Search for the cell housing the specified text and yield its (X, Y) center coordinate. 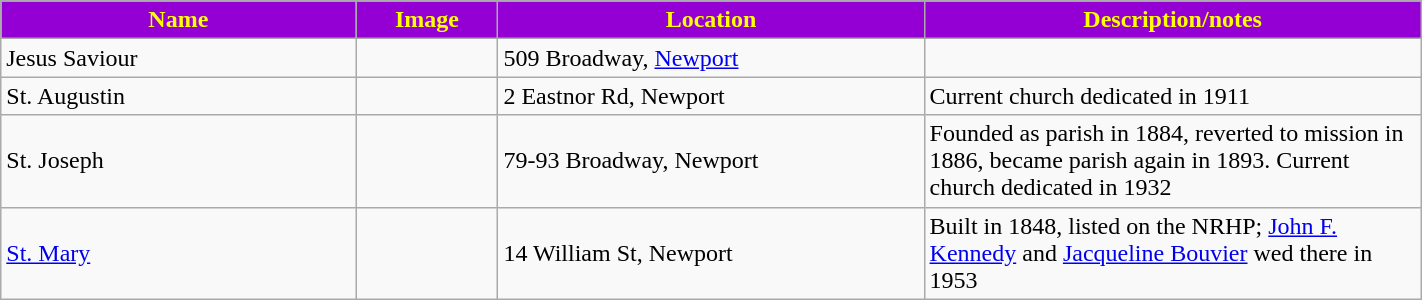
Jesus Saviour (178, 58)
Founded as parish in 1884, reverted to mission in 1886, became parish again in 1893. Current church dedicated in 1932 (1172, 161)
509 Broadway, Newport (711, 58)
St. Augustin (178, 96)
Name (178, 20)
Description/notes (1172, 20)
St. Joseph (178, 161)
79-93 Broadway, Newport (711, 161)
14 William St, Newport (711, 253)
St. Mary (178, 253)
2 Eastnor Rd, Newport (711, 96)
Built in 1848, listed on the NRHP; John F. Kennedy and Jacqueline Bouvier wed there in 1953 (1172, 253)
Image (427, 20)
Location (711, 20)
Current church dedicated in 1911 (1172, 96)
